Identify which cell holds the provided text, then report its [X, Y] central coordinate. 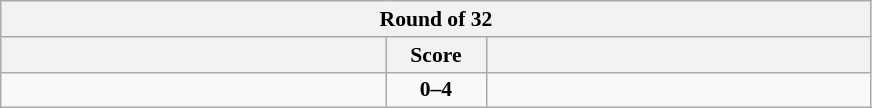
Round of 32 [436, 19]
Score [436, 55]
0–4 [436, 90]
